From the cell containing the given text, extract its center point as [X, Y] coordinate. 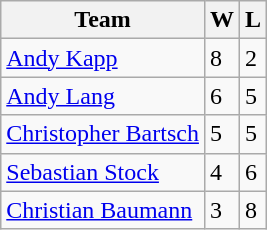
3 [222, 210]
L [254, 20]
2 [254, 58]
Christian Baumann [103, 210]
Christopher Bartsch [103, 134]
W [222, 20]
4 [222, 172]
Andy Lang [103, 96]
Andy Kapp [103, 58]
Sebastian Stock [103, 172]
Team [103, 20]
